Return (x, y) of the center of cell containing provided text 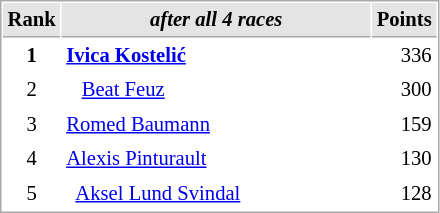
Beat Feuz (216, 90)
after all 4 races (216, 20)
1 (32, 56)
Alexis Pinturault (216, 158)
159 (404, 124)
300 (404, 90)
Romed Baumann (216, 124)
3 (32, 124)
2 (32, 90)
128 (404, 194)
Aksel Lund Svindal (216, 194)
Rank (32, 20)
Ivica Kostelić (216, 56)
Points (404, 20)
336 (404, 56)
130 (404, 158)
5 (32, 194)
4 (32, 158)
